Return the [X, Y] coordinate for the center point of the cell that contains the specified text.  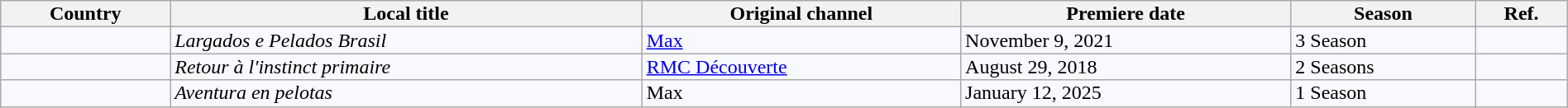
Season [1383, 14]
1 Season [1383, 93]
Aventura en pelotas [406, 93]
November 9, 2021 [1126, 40]
January 12, 2025 [1126, 93]
Local title [406, 14]
August 29, 2018 [1126, 67]
Premiere date [1126, 14]
Country [86, 14]
2 Seasons [1383, 67]
Ref. [1522, 14]
3 Season [1383, 40]
Original channel [801, 14]
RMC Découverte [801, 67]
Largados e Pelados Brasil [406, 40]
Retour à l'instinct primaire [406, 67]
